Return [x, y] of the center of cell containing provided text 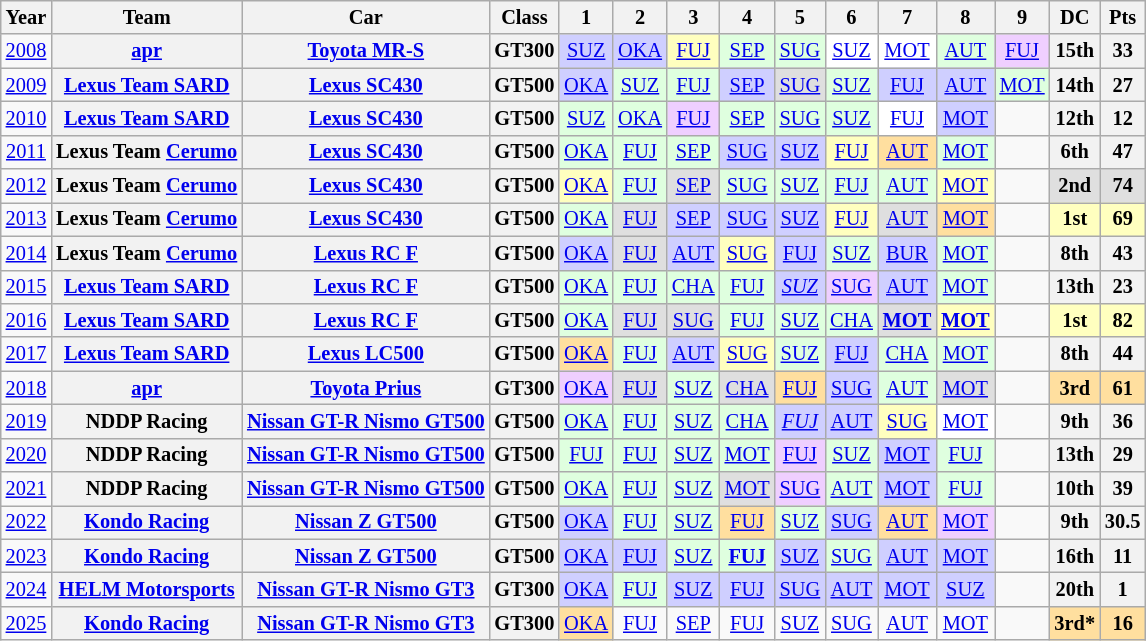
15th [1075, 51]
2010 [26, 118]
4 [748, 17]
69 [1122, 219]
16th [1075, 556]
47 [1122, 152]
16 [1122, 623]
2nd [1075, 186]
2024 [26, 589]
BUR [907, 253]
2012 [26, 186]
Team [146, 17]
2009 [26, 85]
Toyota MR-S [366, 51]
2014 [26, 253]
2023 [26, 556]
2025 [26, 623]
8 [965, 17]
14th [1075, 85]
2008 [26, 51]
12 [1122, 118]
2020 [26, 455]
Class [525, 17]
2015 [26, 287]
39 [1122, 489]
5 [800, 17]
82 [1122, 320]
HELM Motorsports [146, 589]
2021 [26, 489]
Pts [1122, 17]
2013 [26, 219]
Car [366, 17]
30.5 [1122, 522]
7 [907, 17]
Year [26, 17]
36 [1122, 421]
3rd* [1075, 623]
Toyota Prius [366, 388]
43 [1122, 253]
44 [1122, 354]
3rd [1075, 388]
20th [1075, 589]
61 [1122, 388]
29 [1122, 455]
9 [1022, 17]
2017 [26, 354]
23 [1122, 287]
12th [1075, 118]
2019 [26, 421]
Lexus LC500 [366, 354]
6 [852, 17]
2011 [26, 152]
6th [1075, 152]
2 [640, 17]
74 [1122, 186]
2018 [26, 388]
2016 [26, 320]
11 [1122, 556]
10th [1075, 489]
DC [1075, 17]
2022 [26, 522]
33 [1122, 51]
27 [1122, 85]
3 [694, 17]
